Capture the cell that displays the provided text and extract its (x, y) central coordinate. 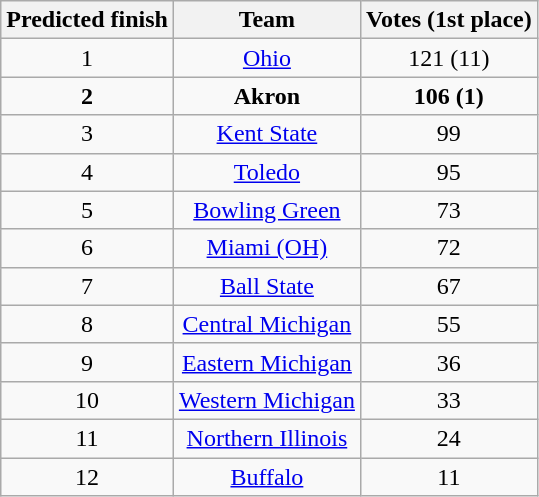
Team (266, 20)
Buffalo (266, 477)
72 (448, 248)
Western Michigan (266, 400)
36 (448, 362)
Votes (1st place) (448, 20)
Predicted finish (88, 20)
8 (88, 324)
Central Michigan (266, 324)
Bowling Green (266, 210)
4 (88, 172)
95 (448, 172)
121 (11) (448, 58)
73 (448, 210)
1 (88, 58)
10 (88, 400)
99 (448, 134)
Miami (OH) (266, 248)
55 (448, 324)
6 (88, 248)
67 (448, 286)
Toledo (266, 172)
5 (88, 210)
Ball State (266, 286)
24 (448, 438)
106 (1) (448, 96)
Kent State (266, 134)
Northern Illinois (266, 438)
9 (88, 362)
Ohio (266, 58)
Akron (266, 96)
33 (448, 400)
2 (88, 96)
7 (88, 286)
3 (88, 134)
Eastern Michigan (266, 362)
12 (88, 477)
